Output the (x, y) coordinate of the center of the cell containing the given text.  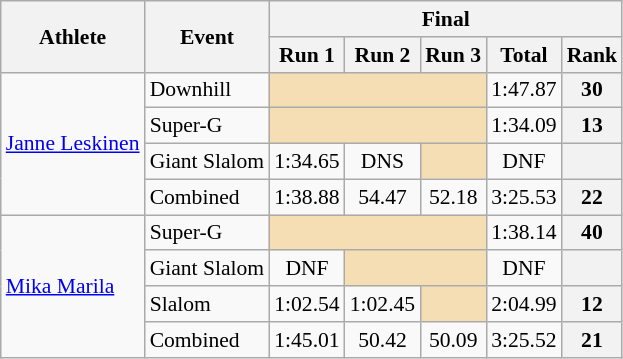
1:02.45 (382, 304)
3:25.53 (524, 197)
1:34.09 (524, 126)
1:45.01 (306, 340)
1:34.65 (306, 162)
12 (592, 304)
1:38.14 (524, 233)
Run 1 (306, 55)
50.09 (453, 340)
Run 2 (382, 55)
Final (446, 19)
1:47.87 (524, 90)
DNS (382, 162)
22 (592, 197)
50.42 (382, 340)
Athlete (73, 36)
Slalom (208, 304)
54.47 (382, 197)
Total (524, 55)
1:38.88 (306, 197)
Mika Marila (73, 286)
3:25.52 (524, 340)
Event (208, 36)
Run 3 (453, 55)
52.18 (453, 197)
1:02.54 (306, 304)
30 (592, 90)
Rank (592, 55)
2:04.99 (524, 304)
13 (592, 126)
Downhill (208, 90)
Janne Leskinen (73, 143)
40 (592, 233)
21 (592, 340)
